From the cell containing the given text, extract its center point as [x, y] coordinate. 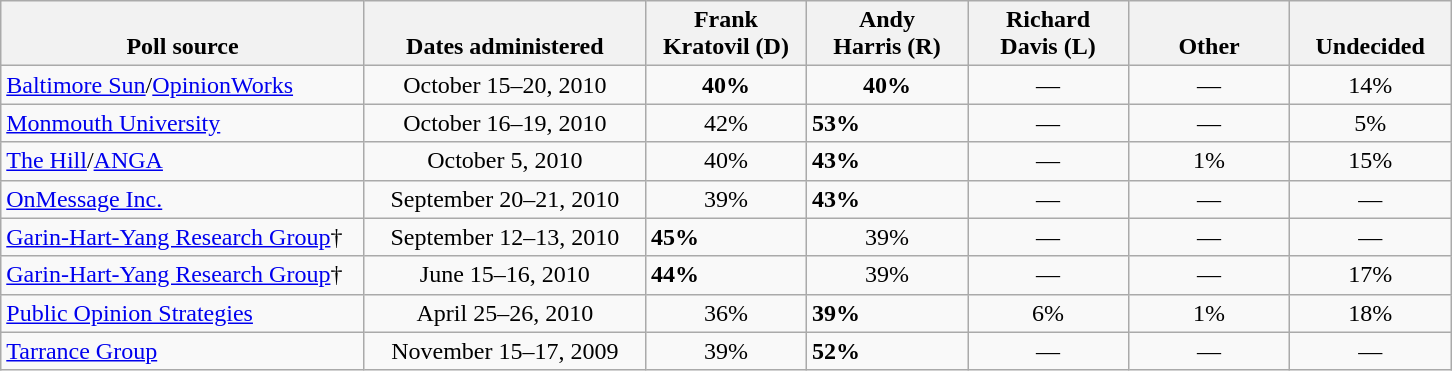
Baltimore Sun/OpinionWorks [183, 85]
The Hill/ANGA [183, 161]
17% [1370, 275]
36% [726, 313]
52% [886, 351]
October 16–19, 2010 [504, 123]
15% [1370, 161]
OnMessage Inc. [183, 199]
6% [1048, 313]
Public Opinion Strategies [183, 313]
45% [726, 237]
Dates administered [504, 34]
September 20–21, 2010 [504, 199]
53% [886, 123]
FrankKratovil (D) [726, 34]
Poll source [183, 34]
18% [1370, 313]
June 15–16, 2010 [504, 275]
April 25–26, 2010 [504, 313]
5% [1370, 123]
October 5, 2010 [504, 161]
September 12–13, 2010 [504, 237]
AndyHarris (R) [886, 34]
October 15–20, 2010 [504, 85]
44% [726, 275]
Undecided [1370, 34]
Other [1210, 34]
42% [726, 123]
Monmouth University [183, 123]
November 15–17, 2009 [504, 351]
14% [1370, 85]
Tarrance Group [183, 351]
RichardDavis (L) [1048, 34]
